Output the (x, y) coordinate of the center of the cell containing the given text.  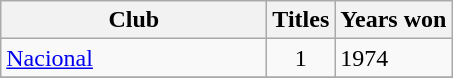
Club (134, 20)
Nacional (134, 58)
Years won (394, 20)
1 (301, 58)
1974 (394, 58)
Titles (301, 20)
